Scan for the cell matching the given text and deliver its (x, y) coordinate at center. 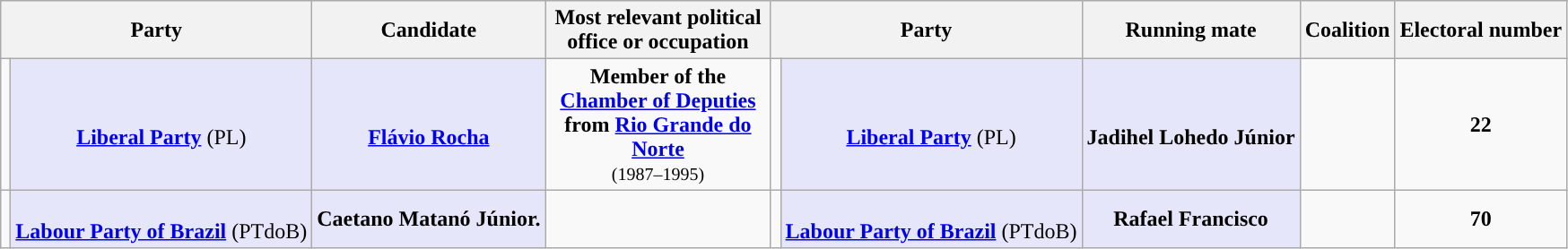
Rafael Francisco (1191, 219)
Candidate (429, 30)
Caetano Matanó Júnior. (429, 219)
70 (1481, 219)
22 (1481, 124)
Most relevant political office or occupation (658, 30)
Electoral number (1481, 30)
Running mate (1191, 30)
Member of the Chamber of Deputies from Rio Grande do Norte(1987–1995) (658, 124)
Flávio Rocha (429, 124)
Coalition (1347, 30)
Jadihel Lohedo Júnior (1191, 124)
